Return the [X, Y] coordinate for the center point of the cell that contains the specified text.  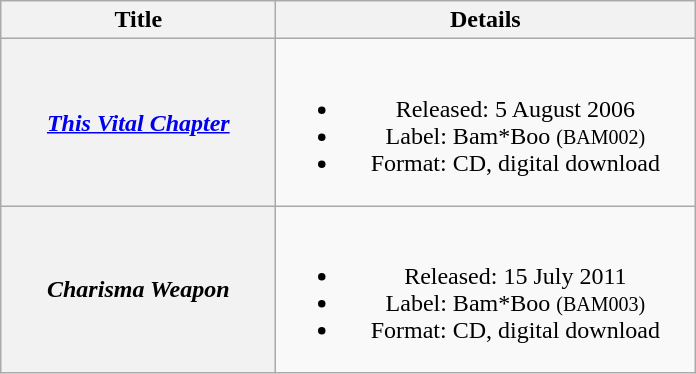
Charisma Weapon [138, 290]
Released: 5 August 2006Label: Bam*Boo (BAM002)Format: CD, digital download [486, 122]
Title [138, 20]
This Vital Chapter [138, 122]
Details [486, 20]
Released: 15 July 2011Label: Bam*Boo (BAM003)Format: CD, digital download [486, 290]
